From the cell containing the given text, extract its center point as [X, Y] coordinate. 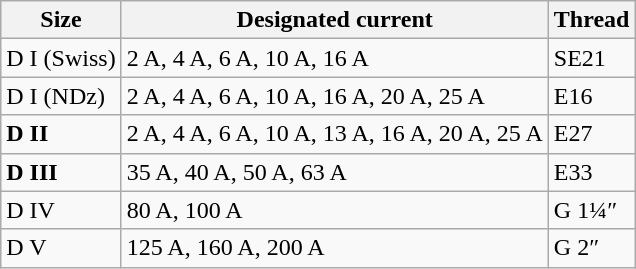
D I (NDz) [61, 96]
E27 [592, 134]
Designated current [334, 20]
D III [61, 172]
G 2″ [592, 248]
E33 [592, 172]
80 A, 100 A [334, 210]
Thread [592, 20]
D II [61, 134]
D V [61, 248]
D I (Swiss) [61, 58]
2 A, 4 A, 6 A, 10 A, 13 A, 16 A, 20 A, 25 A [334, 134]
Size [61, 20]
E16 [592, 96]
SE21 [592, 58]
D IV [61, 210]
125 A, 160 A, 200 A [334, 248]
2 A, 4 A, 6 A, 10 A, 16 A, 20 A, 25 A [334, 96]
2 A, 4 A, 6 A, 10 A, 16 A [334, 58]
35 A, 40 A, 50 A, 63 A [334, 172]
G 1¼″ [592, 210]
